For the text-containing cell, return its midpoint in [X, Y] coordinate format. 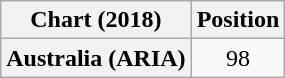
98 [238, 58]
Australia (ARIA) [96, 58]
Position [238, 20]
Chart (2018) [96, 20]
